Return (X, Y) of the center of cell containing provided text 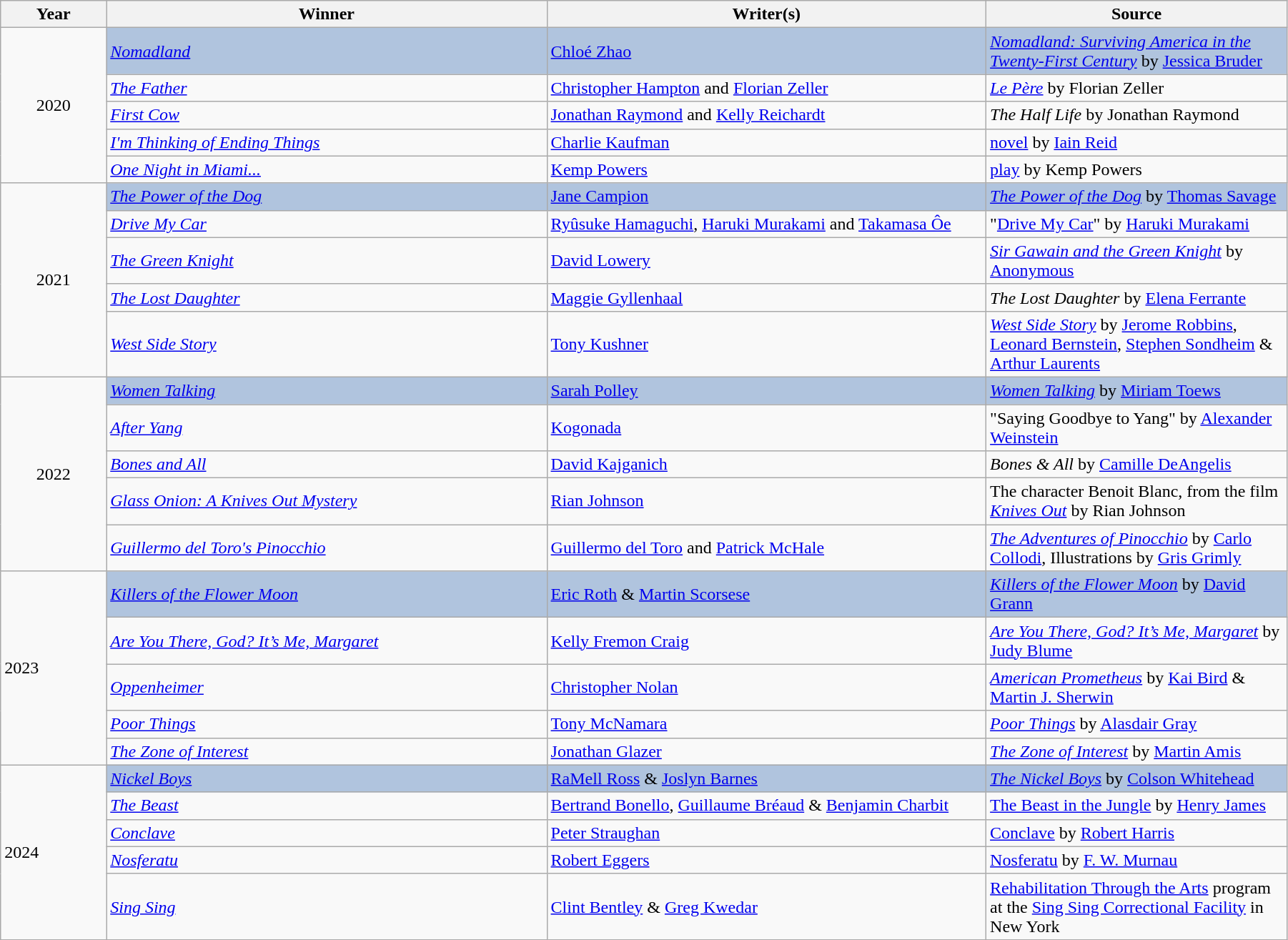
Jonathan Glazer (766, 751)
Chloé Zhao (766, 51)
Kogonada (766, 427)
Sarah Polley (766, 390)
I'm Thinking of Ending Things (327, 142)
Eric Roth & Martin Scorsese (766, 595)
Bertrand Bonello, Guillaume Bréaud & Benjamin Charbit (766, 806)
Conclave (327, 833)
Le Père by Florian Zeller (1136, 88)
Sir Gawain and the Green Knight by Anonymous (1136, 260)
Killers of the Flower Moon by David Grann (1136, 595)
Poor Things by Alasdair Gray (1136, 724)
Nomadland: Surviving America in the Twenty-First Century by Jessica Bruder (1136, 51)
After Yang (327, 427)
Glass Onion: A Knives Out Mystery (327, 502)
Killers of the Flower Moon (327, 595)
Source (1136, 14)
novel by Iain Reid (1136, 142)
Nickel Boys (327, 778)
Ryûsuke Hamaguchi, Haruki Murakami and Takamasa Ôe (766, 224)
Guillermo del Toro and Patrick McHale (766, 548)
"Drive My Car" by Haruki Murakami (1136, 224)
Year (54, 14)
Nosferatu (327, 860)
2022 (54, 473)
Christopher Nolan (766, 688)
Charlie Kaufman (766, 142)
The Zone of Interest (327, 751)
Women Talking (327, 390)
The Beast in the Jungle by Henry James (1136, 806)
Nomadland (327, 51)
The Nickel Boys by Colson Whitehead (1136, 778)
Oppenheimer (327, 688)
Jane Campion (766, 197)
Sing Sing (327, 906)
The Father (327, 88)
First Cow (327, 115)
Bones & All by Camille DeAngelis (1136, 465)
The Lost Daughter by Elena Ferrante (1136, 297)
Are You There, God? It’s Me, Margaret by Judy Blume (1136, 640)
Tony McNamara (766, 724)
Maggie Gyllenhaal (766, 297)
Women Talking by Miriam Toews (1136, 390)
The Power of the Dog by Thomas Savage (1136, 197)
Kelly Fremon Craig (766, 640)
2020 (54, 106)
The Power of the Dog (327, 197)
Winner (327, 14)
Kemp Powers (766, 169)
West Side Story by Jerome Robbins, Leonard Bernstein, Stephen Sondheim & Arthur Laurents (1136, 344)
"Saying Goodbye to Yang" by Alexander Weinstein (1136, 427)
Bones and All (327, 465)
Poor Things (327, 724)
The character Benoit Blanc, from the film Knives Out by Rian Johnson (1136, 502)
The Zone of Interest by Martin Amis (1136, 751)
Clint Bentley & Greg Kwedar (766, 906)
Drive My Car (327, 224)
Conclave by Robert Harris (1136, 833)
2023 (54, 668)
The Beast (327, 806)
Nosferatu by F. W. Murnau (1136, 860)
Guillermo del Toro's Pinocchio (327, 548)
West Side Story (327, 344)
One Night in Miami... (327, 169)
The Green Knight (327, 260)
David Kajganich (766, 465)
Tony Kushner (766, 344)
2021 (54, 280)
Peter Straughan (766, 833)
The Lost Daughter (327, 297)
Christopher Hampton and Florian Zeller (766, 88)
RaMell Ross & Joslyn Barnes (766, 778)
Writer(s) (766, 14)
Rehabilitation Through the Arts program at the Sing Sing Correctional Facility in New York (1136, 906)
Rian Johnson (766, 502)
Jonathan Raymond and Kelly Reichardt (766, 115)
2024 (54, 852)
David Lowery (766, 260)
The Half Life by Jonathan Raymond (1136, 115)
play by Kemp Powers (1136, 169)
American Prometheus by Kai Bird & Martin J. Sherwin (1136, 688)
Robert Eggers (766, 860)
The Adventures of Pinocchio by Carlo Collodi, Illustrations by Gris Grimly (1136, 548)
Are You There, God? It’s Me, Margaret (327, 640)
